Return [x, y] of the center of cell containing provided text 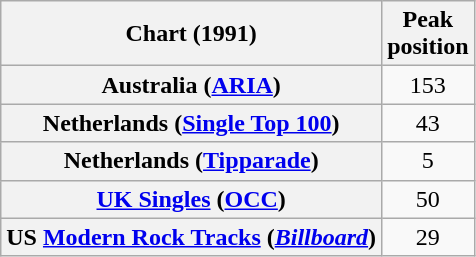
Netherlands (Single Top 100) [192, 123]
Peakposition [428, 34]
US Modern Rock Tracks (Billboard) [192, 237]
153 [428, 85]
Netherlands (Tipparade) [192, 161]
50 [428, 199]
43 [428, 123]
UK Singles (OCC) [192, 199]
Chart (1991) [192, 34]
Australia (ARIA) [192, 85]
29 [428, 237]
5 [428, 161]
